Pinpoint the cell where the given text exists, returning its [x, y] midpoint coordinate. 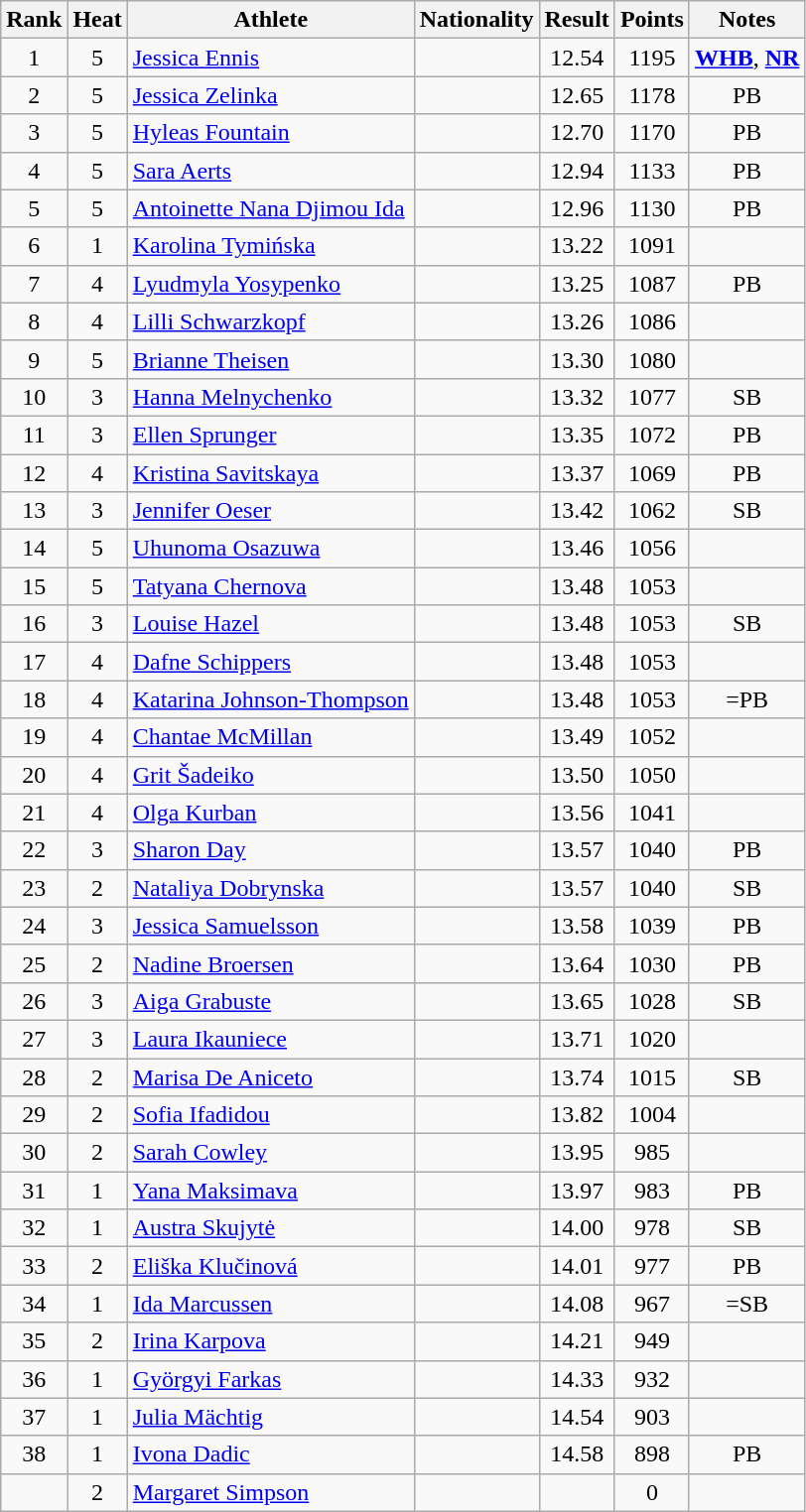
32 [34, 1228]
Ellen Sprunger [270, 435]
Marisa De Aniceto [270, 1076]
12.94 [577, 171]
36 [34, 1379]
1077 [651, 397]
6 [34, 246]
14.21 [577, 1341]
Austra Skujytė [270, 1228]
Athlete [270, 20]
Lyudmyla Yosypenko [270, 284]
Jessica Zelinka [270, 95]
12 [34, 473]
1056 [651, 549]
Notes [746, 20]
29 [34, 1115]
13 [34, 511]
1020 [651, 1039]
Katarina Johnson-Thompson [270, 699]
13.65 [577, 1001]
12.54 [577, 58]
Olga Kurban [270, 813]
983 [651, 1191]
13.56 [577, 813]
1030 [651, 963]
Result [577, 20]
7 [34, 284]
1050 [651, 775]
Sara Aerts [270, 171]
15 [34, 586]
Sofia Ifadidou [270, 1115]
20 [34, 775]
1087 [651, 284]
Kristina Savitskaya [270, 473]
1062 [651, 511]
14.33 [577, 1379]
13.58 [577, 926]
WHB, NR [746, 58]
1178 [651, 95]
33 [34, 1266]
Jennifer Oeser [270, 511]
Jessica Samuelsson [270, 926]
1091 [651, 246]
23 [34, 888]
14.08 [577, 1304]
Nadine Broersen [270, 963]
Sharon Day [270, 850]
Hyleas Fountain [270, 133]
Heat [97, 20]
13.42 [577, 511]
Tatyana Chernova [270, 586]
25 [34, 963]
Hanna Melnychenko [270, 397]
Yana Maksimava [270, 1191]
14 [34, 549]
1072 [651, 435]
34 [34, 1304]
Györgyi Farkas [270, 1379]
13.22 [577, 246]
Eliška Klučinová [270, 1266]
28 [34, 1076]
13.71 [577, 1039]
Julia Mächtig [270, 1417]
13.50 [577, 775]
30 [34, 1153]
35 [34, 1341]
1028 [651, 1001]
949 [651, 1341]
13.95 [577, 1153]
13.64 [577, 963]
21 [34, 813]
13.97 [577, 1191]
1052 [651, 737]
19 [34, 737]
14.01 [577, 1266]
Sarah Cowley [270, 1153]
Points [651, 20]
1039 [651, 926]
1130 [651, 208]
12.70 [577, 133]
14.54 [577, 1417]
Brianne Theisen [270, 359]
26 [34, 1001]
903 [651, 1417]
13.82 [577, 1115]
932 [651, 1379]
10 [34, 397]
Dafne Schippers [270, 662]
978 [651, 1228]
37 [34, 1417]
Nataliya Dobrynska [270, 888]
38 [34, 1454]
Louise Hazel [270, 624]
Aiga Grabuste [270, 1001]
8 [34, 321]
14.00 [577, 1228]
Rank [34, 20]
Jessica Ennis [270, 58]
24 [34, 926]
1080 [651, 359]
Antoinette Nana Djimou Ida [270, 208]
Nationality [476, 20]
13.37 [577, 473]
=PB [746, 699]
1086 [651, 321]
Ida Marcussen [270, 1304]
12.96 [577, 208]
1195 [651, 58]
13.74 [577, 1076]
27 [34, 1039]
977 [651, 1266]
1069 [651, 473]
9 [34, 359]
22 [34, 850]
Karolina Tymińska [270, 246]
13.26 [577, 321]
1170 [651, 133]
Grit Šadeiko [270, 775]
985 [651, 1153]
13.32 [577, 397]
13.35 [577, 435]
1133 [651, 171]
Lilli Schwarzkopf [270, 321]
Chantae McMillan [270, 737]
18 [34, 699]
13.30 [577, 359]
967 [651, 1304]
1004 [651, 1115]
1041 [651, 813]
Laura Ikauniece [270, 1039]
Uhunoma Osazuwa [270, 549]
=SB [746, 1304]
13.49 [577, 737]
12.65 [577, 95]
0 [651, 1492]
16 [34, 624]
1015 [651, 1076]
898 [651, 1454]
31 [34, 1191]
13.25 [577, 284]
Irina Karpova [270, 1341]
14.58 [577, 1454]
11 [34, 435]
Ivona Dadic [270, 1454]
13.46 [577, 549]
17 [34, 662]
Margaret Simpson [270, 1492]
